Return [x, y] of the center of cell containing provided text 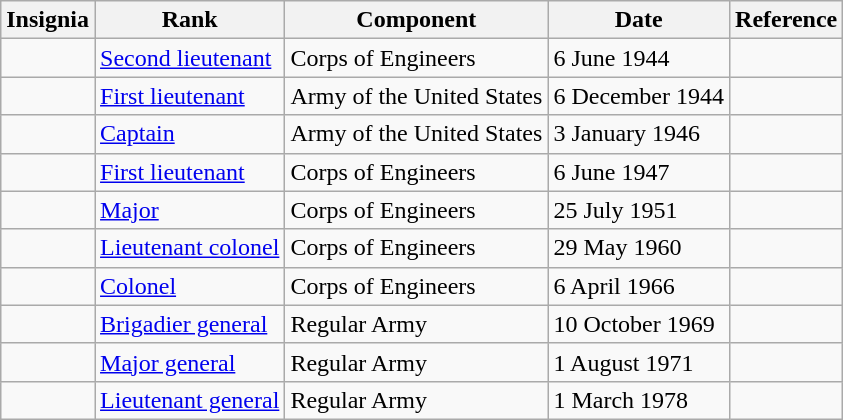
10 October 1969 [639, 324]
6 June 1947 [639, 172]
Reference [786, 20]
Colonel [190, 286]
Insignia [48, 20]
3 January 1946 [639, 134]
Captain [190, 134]
Major [190, 210]
Major general [190, 362]
6 April 1966 [639, 286]
Component [416, 20]
1 March 1978 [639, 400]
Lieutenant colonel [190, 248]
29 May 1960 [639, 248]
1 August 1971 [639, 362]
Rank [190, 20]
Second lieutenant [190, 58]
6 June 1944 [639, 58]
25 July 1951 [639, 210]
Date [639, 20]
6 December 1944 [639, 96]
Brigadier general [190, 324]
Lieutenant general [190, 400]
